Return the [X, Y] coordinate for the center point of the cell that contains the specified text.  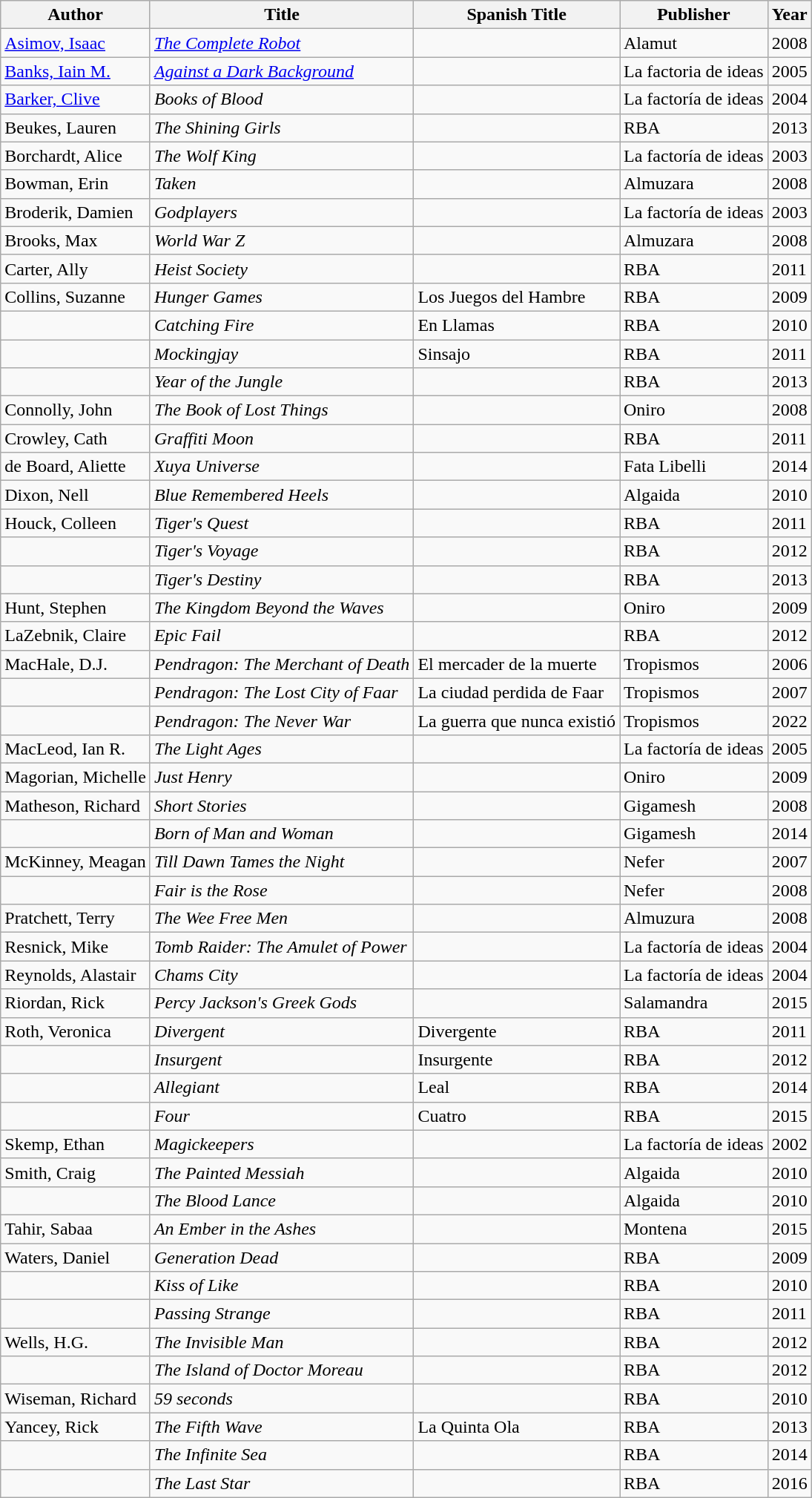
Pendragon: The Never War [282, 720]
El mercader de la muerte [517, 664]
La factoria de ideas [694, 71]
La guerra que nunca existió [517, 720]
Just Henry [282, 777]
Alamut [694, 43]
The Wee Free Men [282, 919]
Resnick, Mike [76, 947]
Wells, H.G. [76, 1342]
Magickeepers [282, 1144]
The Wolf King [282, 156]
Tiger's Voyage [282, 551]
Salamandra [694, 1003]
Catching Fire [282, 325]
La Quinta Ola [517, 1427]
Pratchett, Terry [76, 919]
Houck, Colleen [76, 523]
MacLeod, Ian R. [76, 749]
Smith, Craig [76, 1172]
Roth, Veronica [76, 1031]
The Last Star [282, 1483]
An Ember in the Ashes [282, 1229]
2002 [789, 1144]
Collins, Suzanne [76, 297]
Epic Fail [282, 636]
Almuzura [694, 919]
Connolly, John [76, 410]
Fair is the Rose [282, 890]
The Shining Girls [282, 128]
The Kingdom Beyond the Waves [282, 608]
Tahir, Sabaa [76, 1229]
Pendragon: The Lost City of Faar [282, 692]
Bowman, Erin [76, 184]
World War Z [282, 240]
Godplayers [282, 212]
Leal [517, 1088]
Yancey, Rick [76, 1427]
Generation Dead [282, 1258]
Title [282, 15]
Taken [282, 184]
Till Dawn Tames the Night [282, 862]
La ciudad perdida de Faar [517, 692]
2006 [789, 664]
Brooks, Max [76, 240]
Insurgent [282, 1060]
Hunger Games [282, 297]
The Painted Messiah [282, 1172]
Kiss of Like [282, 1286]
Blue Remembered Heels [282, 495]
59 seconds [282, 1399]
Banks, Iain M. [76, 71]
Tiger's Quest [282, 523]
Percy Jackson's Greek Gods [282, 1003]
Divergente [517, 1031]
Beukes, Lauren [76, 128]
The Invisible Man [282, 1342]
The Book of Lost Things [282, 410]
Reynolds, Alastair [76, 975]
The Blood Lance [282, 1200]
The Island of Doctor Moreau [282, 1370]
Author [76, 15]
The Light Ages [282, 749]
Los Juegos del Hambre [517, 297]
Born of Man and Woman [282, 834]
Year [789, 15]
The Infinite Sea [282, 1455]
Books of Blood [282, 99]
Dixon, Nell [76, 495]
Montena [694, 1229]
2016 [789, 1483]
Short Stories [282, 805]
MacHale, D.J. [76, 664]
Wiseman, Richard [76, 1399]
Skemp, Ethan [76, 1144]
Matheson, Richard [76, 805]
Sinsajo [517, 354]
McKinney, Meagan [76, 862]
Divergent [282, 1031]
Hunt, Stephen [76, 608]
Carter, Ally [76, 269]
Riordan, Rick [76, 1003]
Passing Strange [282, 1314]
Borchardt, Alice [76, 156]
2022 [789, 720]
Heist Society [282, 269]
Insurgente [517, 1060]
Against a Dark Background [282, 71]
Pendragon: The Merchant of Death [282, 664]
LaZebnik, Claire [76, 636]
Barker, Clive [76, 99]
Year of the Jungle [282, 382]
de Board, Aliette [76, 467]
Magorian, Michelle [76, 777]
Crowley, Cath [76, 438]
Graffiti Moon [282, 438]
The Complete Robot [282, 43]
Asimov, Isaac [76, 43]
En Llamas [517, 325]
Xuya Universe [282, 467]
Spanish Title [517, 15]
Waters, Daniel [76, 1258]
Tomb Raider: The Amulet of Power [282, 947]
Cuatro [517, 1116]
Mockingjay [282, 354]
Fata Libelli [694, 467]
Tiger's Destiny [282, 579]
Four [282, 1116]
Chams City [282, 975]
Publisher [694, 15]
Allegiant [282, 1088]
Broderik, Damien [76, 212]
The Fifth Wave [282, 1427]
